Locate the cell with the specified text and output its [X, Y] center coordinate. 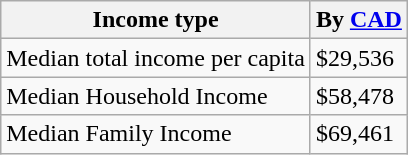
By CAD [358, 20]
$58,478 [358, 96]
Median Family Income [156, 134]
Median Household Income [156, 96]
Median total income per capita [156, 58]
Income type [156, 20]
$69,461 [358, 134]
$29,536 [358, 58]
